Identify which cell holds the provided text, then report its [x, y] central coordinate. 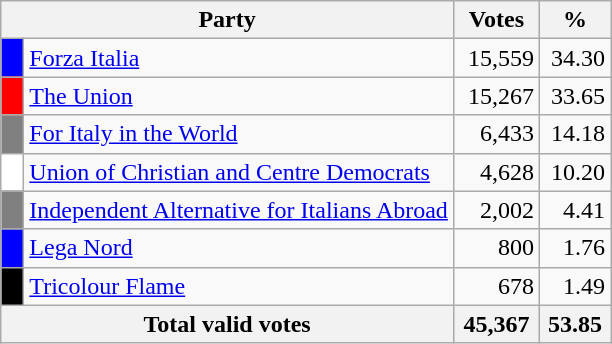
15,267 [496, 96]
1.49 [574, 286]
45,367 [496, 324]
14.18 [574, 134]
800 [496, 248]
Tricolour Flame [239, 286]
2,002 [496, 210]
33.65 [574, 96]
Total valid votes [228, 324]
Votes [496, 20]
Forza Italia [239, 58]
4.41 [574, 210]
6,433 [496, 134]
Union of Christian and Centre Democrats [239, 172]
Lega Nord [239, 248]
% [574, 20]
10.20 [574, 172]
678 [496, 286]
4,628 [496, 172]
For Italy in the World [239, 134]
The Union [239, 96]
15,559 [496, 58]
1.76 [574, 248]
Independent Alternative for Italians Abroad [239, 210]
Party [228, 20]
53.85 [574, 324]
34.30 [574, 58]
